Output the (X, Y) coordinate of the center of the cell containing the given text.  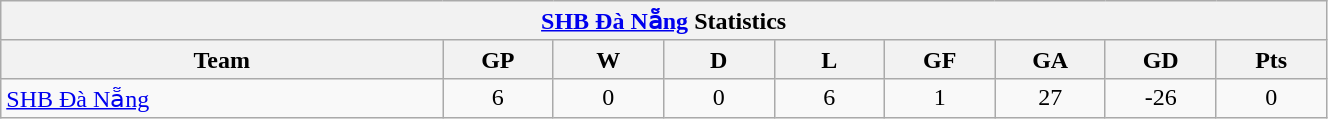
SHB Đà Nẵng (222, 98)
Pts (1272, 59)
W (608, 59)
GF (939, 59)
27 (1050, 98)
D (719, 59)
L (829, 59)
GP (498, 59)
1 (939, 98)
Team (222, 59)
GA (1050, 59)
-26 (1160, 98)
GD (1160, 59)
SHB Đà Nẵng Statistics (664, 21)
